Capture the cell that displays the provided text and extract its (x, y) central coordinate. 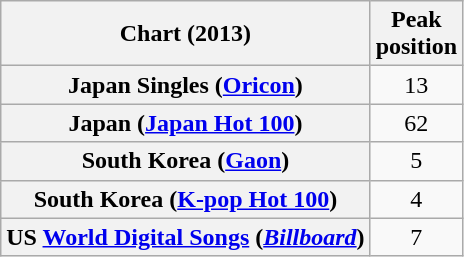
Japan (Japan Hot 100) (186, 123)
7 (416, 237)
5 (416, 161)
4 (416, 199)
Peakposition (416, 34)
62 (416, 123)
Japan Singles (Oricon) (186, 85)
Chart (2013) (186, 34)
South Korea (K-pop Hot 100) (186, 199)
South Korea (Gaon) (186, 161)
US World Digital Songs (Billboard) (186, 237)
13 (416, 85)
